Pinpoint the cell where the given text exists, returning its (x, y) midpoint coordinate. 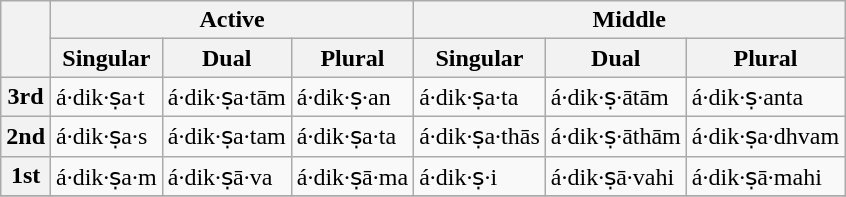
á·dik·ṣā·vahi (616, 176)
á·dik·ṣā·va (226, 176)
á·dik·ṣa·dhvam (765, 136)
á·dik·ṣā·ma (352, 176)
á·dik·ṣ·āthām (616, 136)
Active (232, 20)
á·dik·ṣā·mahi (765, 176)
á·dik·ṣa·t (107, 97)
á·dik·ṣa·thās (480, 136)
á·dik·ṣa·m (107, 176)
Middle (630, 20)
á·dik·ṣ·anta (765, 97)
1st (26, 176)
á·dik·ṣa·tam (226, 136)
á·dik·ṣ·i (480, 176)
3rd (26, 97)
á·dik·ṣ·ātām (616, 97)
2nd (26, 136)
á·dik·ṣa·tām (226, 97)
á·dik·ṣa·s (107, 136)
á·dik·ṣ·an (352, 97)
